Detect which cell encompasses the target text, then output its (x, y) center coordinate. 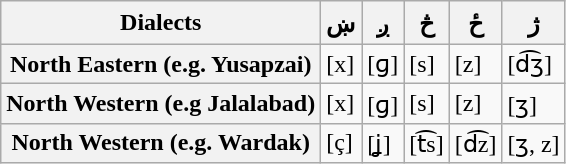
ځ (476, 23)
څ (426, 23)
North Eastern (e.g. Yusapzai) (161, 64)
[ʒ] (534, 104)
[t͡s] (426, 143)
[ʝ] (383, 143)
[d͡z] (476, 143)
ږ (383, 23)
[ʒ, z] (534, 143)
North Western (e.g Jalalabad) (161, 104)
[d͡ʒ] (534, 64)
Dialects (161, 23)
ژ (534, 23)
[ç] (342, 143)
North Western (e.g. Wardak) (161, 143)
ښ (342, 23)
